Scan for the cell matching the given text and deliver its [x, y] coordinate at center. 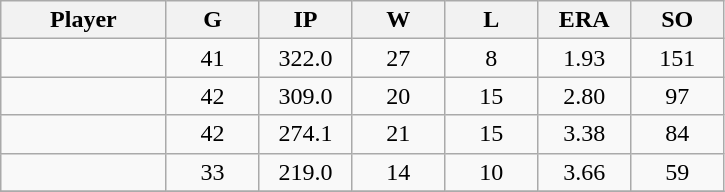
8 [492, 58]
41 [212, 58]
151 [678, 58]
20 [398, 96]
ERA [584, 20]
3.38 [584, 134]
3.66 [584, 172]
309.0 [306, 96]
27 [398, 58]
W [398, 20]
21 [398, 134]
IP [306, 20]
14 [398, 172]
33 [212, 172]
Player [84, 20]
10 [492, 172]
84 [678, 134]
59 [678, 172]
1.93 [584, 58]
97 [678, 96]
2.80 [584, 96]
219.0 [306, 172]
SO [678, 20]
322.0 [306, 58]
G [212, 20]
274.1 [306, 134]
L [492, 20]
